Search for the cell housing the specified text and yield its (X, Y) center coordinate. 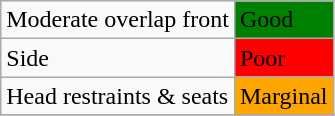
Good (284, 20)
Side (118, 58)
Marginal (284, 96)
Moderate overlap front (118, 20)
Poor (284, 58)
Head restraints & seats (118, 96)
